From the cell containing the given text, extract its center point as [x, y] coordinate. 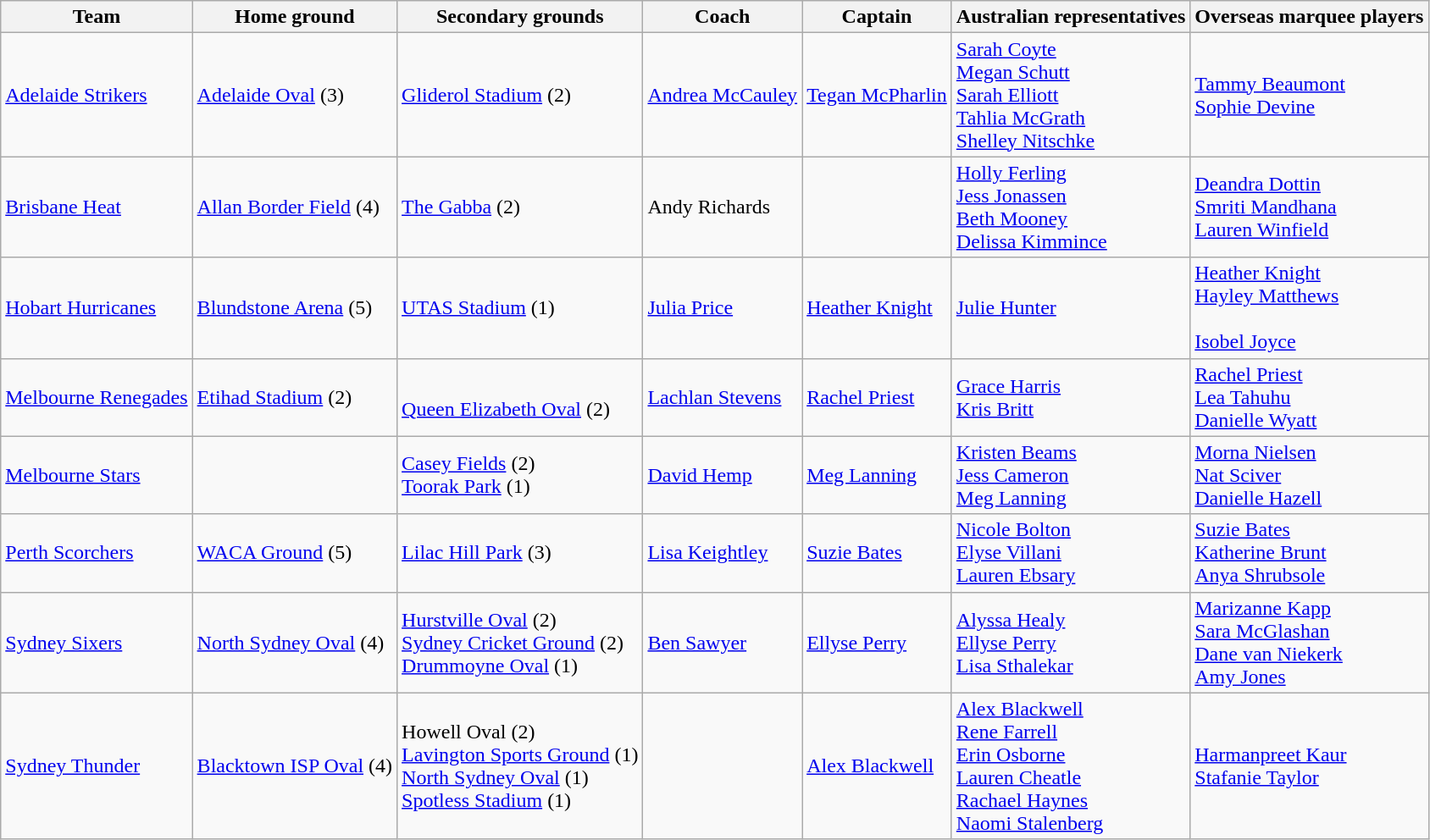
Suzie Bates [878, 553]
Gliderol Stadium (2) [520, 95]
Casey Fields (2)Toorak Park (1) [520, 475]
Andrea McCauley [723, 95]
Overseas marquee players [1310, 17]
Home ground [295, 17]
Brisbane Heat [97, 207]
Melbourne Renegades [97, 397]
Howell Oval (2)Lavington Sports Ground (1)North Sydney Oval (1)Spotless Stadium (1) [520, 765]
Suzie Bates Katherine Brunt Anya Shrubsole [1310, 553]
Heather Knight [878, 308]
Meg Lanning [878, 475]
Blundstone Arena (5) [295, 308]
Marizanne Kapp Sara McGlashan Dane van Niekerk Amy Jones [1310, 642]
Blacktown ISP Oval (4) [295, 765]
Hobart Hurricanes [97, 308]
Secondary grounds [520, 17]
Alex BlackwellRene FarrellErin OsborneLauren CheatleRachael HaynesNaomi Stalenberg [1071, 765]
Captain [878, 17]
Lachlan Stevens [723, 397]
Queen Elizabeth Oval (2) [520, 397]
Andy Richards [723, 207]
Rachel Priest Lea Tahuhu Danielle Wyatt [1310, 397]
Tegan McPharlin [878, 95]
Lisa Keightley [723, 553]
Ellyse Perry [878, 642]
Sydney Sixers [97, 642]
Team [97, 17]
Morna Nielsen Nat Sciver Danielle Hazell [1310, 475]
Nicole BoltonElyse VillaniLauren Ebsary [1071, 553]
Rachel Priest [878, 397]
Perth Scorchers [97, 553]
Kristen BeamsJess CameronMeg Lanning [1071, 475]
WACA Ground (5) [295, 553]
North Sydney Oval (4) [295, 642]
Alyssa HealyEllyse PerryLisa Sthalekar [1071, 642]
Heather Knight Hayley Matthews Isobel Joyce [1310, 308]
Adelaide Strikers [97, 95]
Hurstville Oval (2)Sydney Cricket Ground (2)Drummoyne Oval (1) [520, 642]
Julie Hunter [1071, 308]
Etihad Stadium (2) [295, 397]
Deandra Dottin Smriti Mandhana Lauren Winfield [1310, 207]
Harmanpreet Kaur Stafanie Taylor [1310, 765]
Grace HarrisKris Britt [1071, 397]
Sarah CoyteMegan SchuttSarah ElliottTahlia McGrathShelley Nitschke [1071, 95]
UTAS Stadium (1) [520, 308]
The Gabba (2) [520, 207]
Australian representatives [1071, 17]
Allan Border Field (4) [295, 207]
Adelaide Oval (3) [295, 95]
Holly FerlingJess JonassenBeth MooneyDelissa Kimmince [1071, 207]
Melbourne Stars [97, 475]
Tammy Beaumont Sophie Devine [1310, 95]
David Hemp [723, 475]
Ben Sawyer [723, 642]
Lilac Hill Park (3) [520, 553]
Julia Price [723, 308]
Coach [723, 17]
Sydney Thunder [97, 765]
Alex Blackwell [878, 765]
